Locate the cell with the specified text and output its [X, Y] center coordinate. 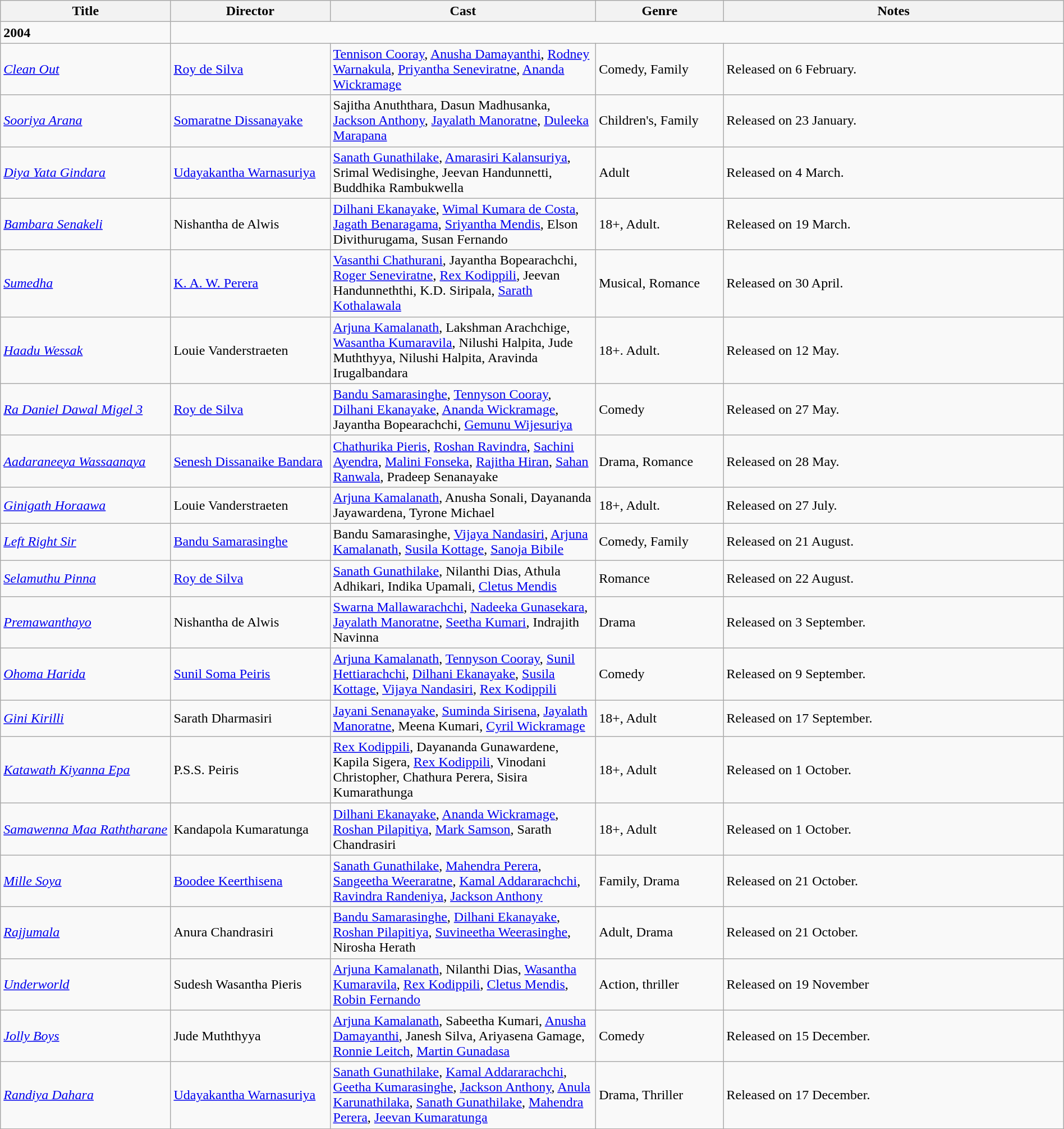
Released on 27 May. [893, 409]
P.S.S. Peiris [250, 770]
Director [250, 11]
Adult, Drama [660, 933]
Adult [660, 172]
Musical, Romance [660, 283]
Senesh Dissanaike Bandara [250, 461]
Bandu Samarasinghe [250, 541]
Aadaraneeya Wassaanaya [85, 461]
Left Right Sir [85, 541]
Released on 28 May. [893, 461]
18+. Adult. [660, 350]
Mille Soya [85, 881]
Jayani Senanayake, Suminda Sirisena, Jayalath Manoratne, Meena Kumari, Cyril Wickramage [463, 719]
Swarna Mallawarachchi, Nadeeka Gunasekara, Jayalath Manoratne, Seetha Kumari, Indrajith Navinna [463, 623]
Drama [660, 623]
Bandu Samarasinghe, Tennyson Cooray, Dilhani Ekanayake, Ananda Wickramage, Jayantha Bopearachchi, Gemunu Wijesuriya [463, 409]
Diya Yata Gindara [85, 172]
Drama, Thriller [660, 1095]
Drama, Romance [660, 461]
Released on 9 September. [893, 674]
Sudesh Wasantha Pieris [250, 984]
Released on 12 May. [893, 350]
Family, Drama [660, 881]
Vasanthi Chathurani, Jayantha Bopearachchi, Roger Seneviratne, Rex Kodippili, Jeevan Handunneththi, K.D. Siripala, Sarath Kothalawala [463, 283]
Released on 22 August. [893, 578]
Dilhani Ekanayake, Ananda Wickramage, Roshan Pilapitiya, Mark Samson, Sarath Chandrasiri [463, 829]
Arjuna Kamalanath, Lakshman Arachchige, Wasantha Kumaravila, Nilushi Halpita, Jude Muththyya, Nilushi Halpita, Aravinda Irugalbandara [463, 350]
Rajjumala [85, 933]
Released on 15 December. [893, 1036]
Randiya Dahara [85, 1095]
Released on 17 September. [893, 719]
Romance [660, 578]
Bandu Samarasinghe, Dilhani Ekanayake, Roshan Pilapitiya, Suvineetha Weerasinghe, Nirosha Herath [463, 933]
Released on 27 July. [893, 505]
Gini Kirilli [85, 719]
Sanath Gunathilake, Amarasiri Kalansuriya, Srimal Wedisinghe, Jeevan Handunnetti, Buddhika Rambukwella [463, 172]
Released on 19 March. [893, 224]
Arjuna Kamalanath, Sabeetha Kumari, Anusha Damayanthi, Janesh Silva, Ariyasena Gamage, Ronnie Leitch, Martin Gunadasa [463, 1036]
Jude Muththyya [250, 1036]
Released on 23 January. [893, 121]
2004 [85, 33]
Cast [463, 11]
Sajitha Anuththara, Dasun Madhusanka, Jackson Anthony, Jayalath Manoratne, Duleeka Marapana [463, 121]
Underworld [85, 984]
K. A. W. Perera [250, 283]
Somaratne Dissanayake [250, 121]
Dilhani Ekanayake, Wimal Kumara de Costa, Jagath Benaragama, Sriyantha Mendis, Elson Divithurugama, Susan Fernando [463, 224]
Arjuna Kamalanath, Nilanthi Dias, Wasantha Kumaravila, Rex Kodippili, Cletus Mendis, Robin Fernando [463, 984]
Released on 21 August. [893, 541]
Ra Daniel Dawal Migel 3 [85, 409]
Notes [893, 11]
Genre [660, 11]
Released on 17 December. [893, 1095]
Anura Chandrasiri [250, 933]
Katawath Kiyanna Epa [85, 770]
Premawanthayo [85, 623]
Title [85, 11]
Released on 4 March. [893, 172]
Released on 19 November [893, 984]
Boodee Keerthisena [250, 881]
Action, thriller [660, 984]
Selamuthu Pinna [85, 578]
Released on 30 April. [893, 283]
Ginigath Horaawa [85, 505]
Sumedha [85, 283]
Sanath Gunathilake, Nilanthi Dias, Athula Adhikari, Indika Upamali, Cletus Mendis [463, 578]
Sarath Dharmasiri [250, 719]
Haadu Wessak [85, 350]
Rex Kodippili, Dayananda Gunawardene, Kapila Sigera, Rex Kodippili, Vinodani Christopher, Chathura Perera, Sisira Kumarathunga [463, 770]
Jolly Boys [85, 1036]
Ohoma Harida [85, 674]
Children's, Family [660, 121]
Arjuna Kamalanath, Anusha Sonali, Dayananda Jayawardena, Tyrone Michael [463, 505]
Released on 6 February. [893, 69]
Arjuna Kamalanath, Tennyson Cooray, Sunil Hettiarachchi, Dilhani Ekanayake, Susila Kottage, Vijaya Nandasiri, Rex Kodippili [463, 674]
Sooriya Arana [85, 121]
Released on 3 September. [893, 623]
Sanath Gunathilake, Mahendra Perera, Sangeetha Weeraratne, Kamal Addararachchi, Ravindra Randeniya, Jackson Anthony [463, 881]
Bandu Samarasinghe, Vijaya Nandasiri, Arjuna Kamalanath, Susila Kottage, Sanoja Bibile [463, 541]
Clean Out [85, 69]
Bambara Senakeli [85, 224]
Samawenna Maa Raththarane [85, 829]
Tennison Cooray, Anusha Damayanthi, Rodney Warnakula, Priyantha Seneviratne, Ananda Wickramage [463, 69]
Chathurika Pieris, Roshan Ravindra, Sachini Ayendra, Malini Fonseka, Rajitha Hiran, Sahan Ranwala, Pradeep Senanayake [463, 461]
Sunil Soma Peiris [250, 674]
Kandapola Kumaratunga [250, 829]
